Capture the cell that displays the provided text and extract its (x, y) central coordinate. 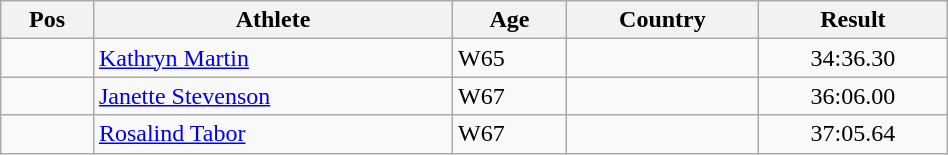
37:05.64 (854, 134)
Kathryn Martin (272, 58)
Country (662, 20)
Age (510, 20)
W65 (510, 58)
34:36.30 (854, 58)
Janette Stevenson (272, 96)
Pos (48, 20)
Athlete (272, 20)
Result (854, 20)
36:06.00 (854, 96)
Rosalind Tabor (272, 134)
